Identify which cell holds the provided text, then report its [X, Y] central coordinate. 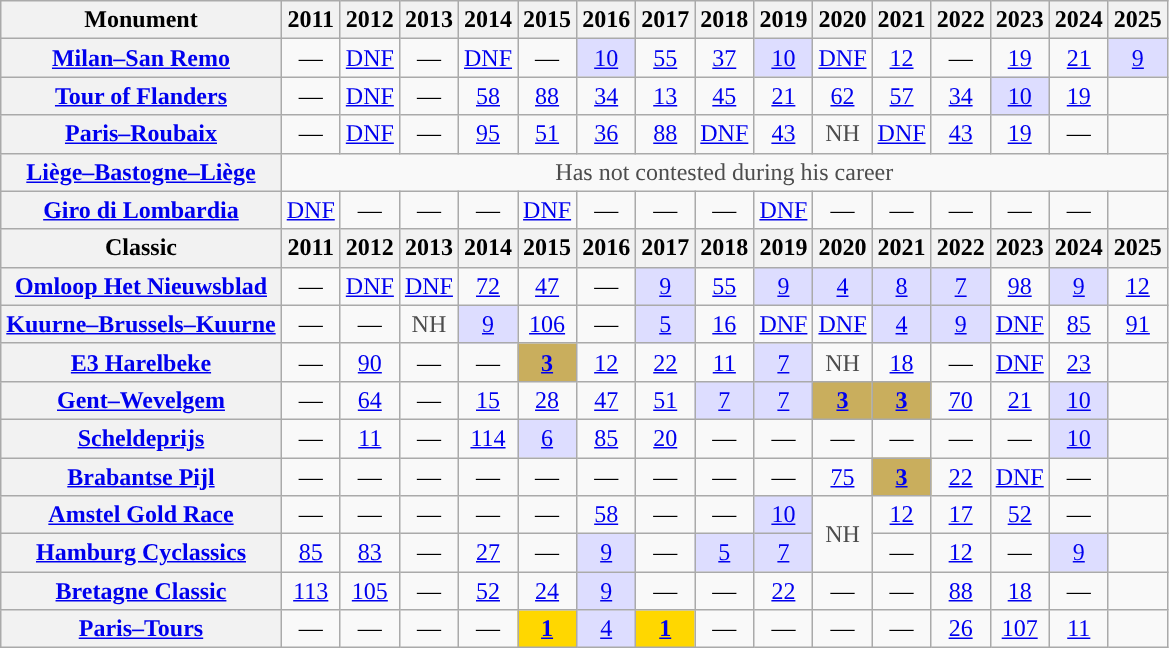
Liège–Bastogne–Liège [141, 172]
70 [960, 400]
75 [842, 477]
83 [370, 553]
27 [488, 553]
106 [548, 324]
37 [724, 58]
Paris–Roubaix [141, 134]
113 [310, 591]
26 [960, 629]
Monument [141, 20]
23 [1078, 362]
Giro di Lombardia [141, 210]
64 [370, 400]
Omloop Het Nieuwsblad [141, 286]
Kuurne–Brussels–Kuurne [141, 324]
Bretagne Classic [141, 591]
98 [1020, 286]
45 [724, 96]
Scheldeprijs [141, 438]
Gent–Wevelgem [141, 400]
105 [370, 591]
Hamburg Cyclassics [141, 553]
28 [548, 400]
90 [370, 362]
72 [488, 286]
Has not contested during his career [724, 172]
Amstel Gold Race [141, 515]
Paris–Tours [141, 629]
16 [724, 324]
20 [666, 438]
91 [1138, 324]
8 [902, 286]
Classic [141, 248]
Brabantse Pijl [141, 477]
57 [902, 96]
13 [666, 96]
E3 Harelbeke [141, 362]
107 [1020, 629]
6 [548, 438]
114 [488, 438]
36 [606, 134]
Tour of Flanders [141, 96]
62 [842, 96]
Milan–San Remo [141, 58]
17 [960, 515]
95 [488, 134]
24 [548, 591]
15 [488, 400]
